From the cell containing the given text, extract its center point as [x, y] coordinate. 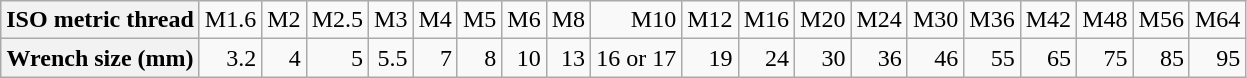
M8 [568, 20]
75 [1105, 58]
M16 [766, 20]
M10 [636, 20]
M24 [879, 20]
10 [524, 58]
M30 [935, 20]
ISO metric thread [100, 20]
M36 [992, 20]
30 [823, 58]
85 [1161, 58]
65 [1048, 58]
M2.5 [337, 20]
24 [766, 58]
M56 [1161, 20]
13 [568, 58]
46 [935, 58]
M12 [710, 20]
36 [879, 58]
3.2 [230, 58]
M64 [1217, 20]
M42 [1048, 20]
7 [435, 58]
M5 [479, 20]
8 [479, 58]
16 or 17 [636, 58]
M6 [524, 20]
M2 [284, 20]
M20 [823, 20]
55 [992, 58]
5 [337, 58]
5.5 [391, 58]
M4 [435, 20]
95 [1217, 58]
4 [284, 58]
19 [710, 58]
Wrench size (mm) [100, 58]
M48 [1105, 20]
M1.6 [230, 20]
M3 [391, 20]
